Extract the [x, y] coordinate from the center of the cell holding the provided text.  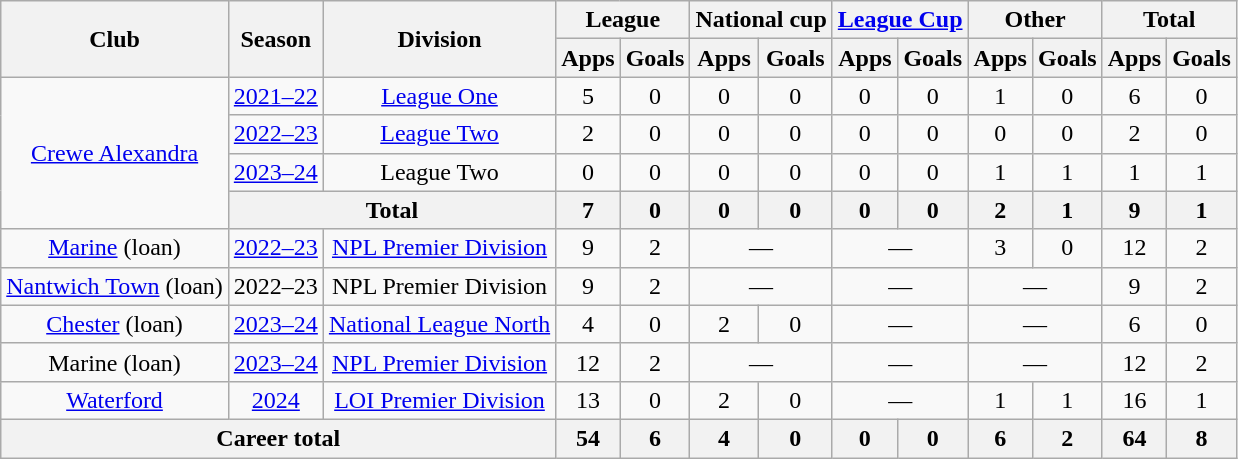
Other [1035, 20]
2024 [276, 400]
Season [276, 39]
Division [439, 39]
National cup [761, 20]
3 [1000, 248]
Crewe Alexandra [115, 153]
Club [115, 39]
Waterford [115, 400]
8 [1202, 438]
16 [1134, 400]
League One [439, 96]
2021–22 [276, 96]
League [623, 20]
64 [1134, 438]
13 [588, 400]
7 [588, 210]
LOI Premier Division [439, 400]
Nantwich Town (loan) [115, 286]
54 [588, 438]
League Cup [900, 20]
National League North [439, 324]
Chester (loan) [115, 324]
Career total [278, 438]
5 [588, 96]
